Extract the (x, y) coordinate from the center of the cell holding the provided text.  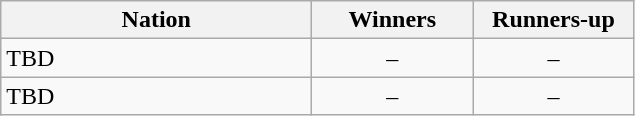
Runners-up (554, 20)
Nation (156, 20)
Winners (392, 20)
